Pinpoint the cell where the given text exists, returning its [X, Y] midpoint coordinate. 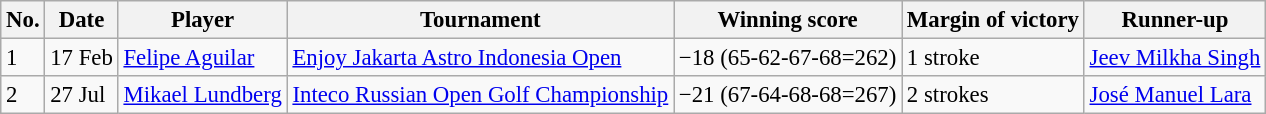
Tournament [480, 20]
17 Feb [82, 58]
Jeev Milkha Singh [1174, 58]
Winning score [788, 20]
No. [23, 20]
Runner-up [1174, 20]
2 strokes [994, 95]
−18 (65-62-67-68=262) [788, 58]
Margin of victory [994, 20]
Inteco Russian Open Golf Championship [480, 95]
1 [23, 58]
Mikael Lundberg [202, 95]
José Manuel Lara [1174, 95]
−21 (67-64-68-68=267) [788, 95]
1 stroke [994, 58]
2 [23, 95]
Date [82, 20]
Enjoy Jakarta Astro Indonesia Open [480, 58]
27 Jul [82, 95]
Player [202, 20]
Felipe Aguilar [202, 58]
